Locate the cell with the specified text and output its (X, Y) center coordinate. 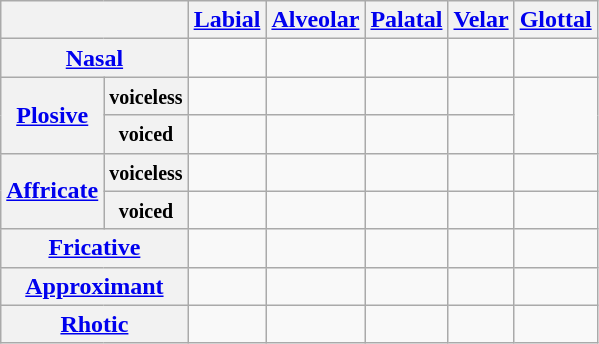
Glottal (556, 20)
Labial (227, 20)
Palatal (406, 20)
Rhotic (94, 324)
Affricate (52, 191)
Approximant (94, 286)
Nasal (94, 58)
Velar (481, 20)
Plosive (52, 115)
Fricative (94, 248)
Alveolar (316, 20)
